Capture the cell that displays the provided text and extract its (x, y) central coordinate. 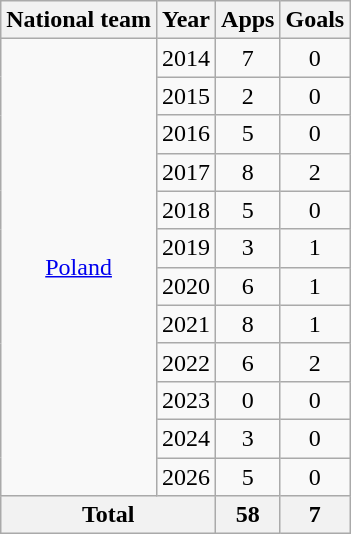
2023 (186, 400)
2015 (186, 96)
National team (79, 20)
Goals (315, 20)
2022 (186, 362)
2021 (186, 324)
Year (186, 20)
Apps (248, 20)
2024 (186, 438)
Poland (79, 268)
2016 (186, 134)
2019 (186, 248)
2020 (186, 286)
2018 (186, 210)
2014 (186, 58)
2017 (186, 172)
58 (248, 515)
2026 (186, 477)
Total (108, 515)
